Return (X, Y) of the center of cell containing provided text 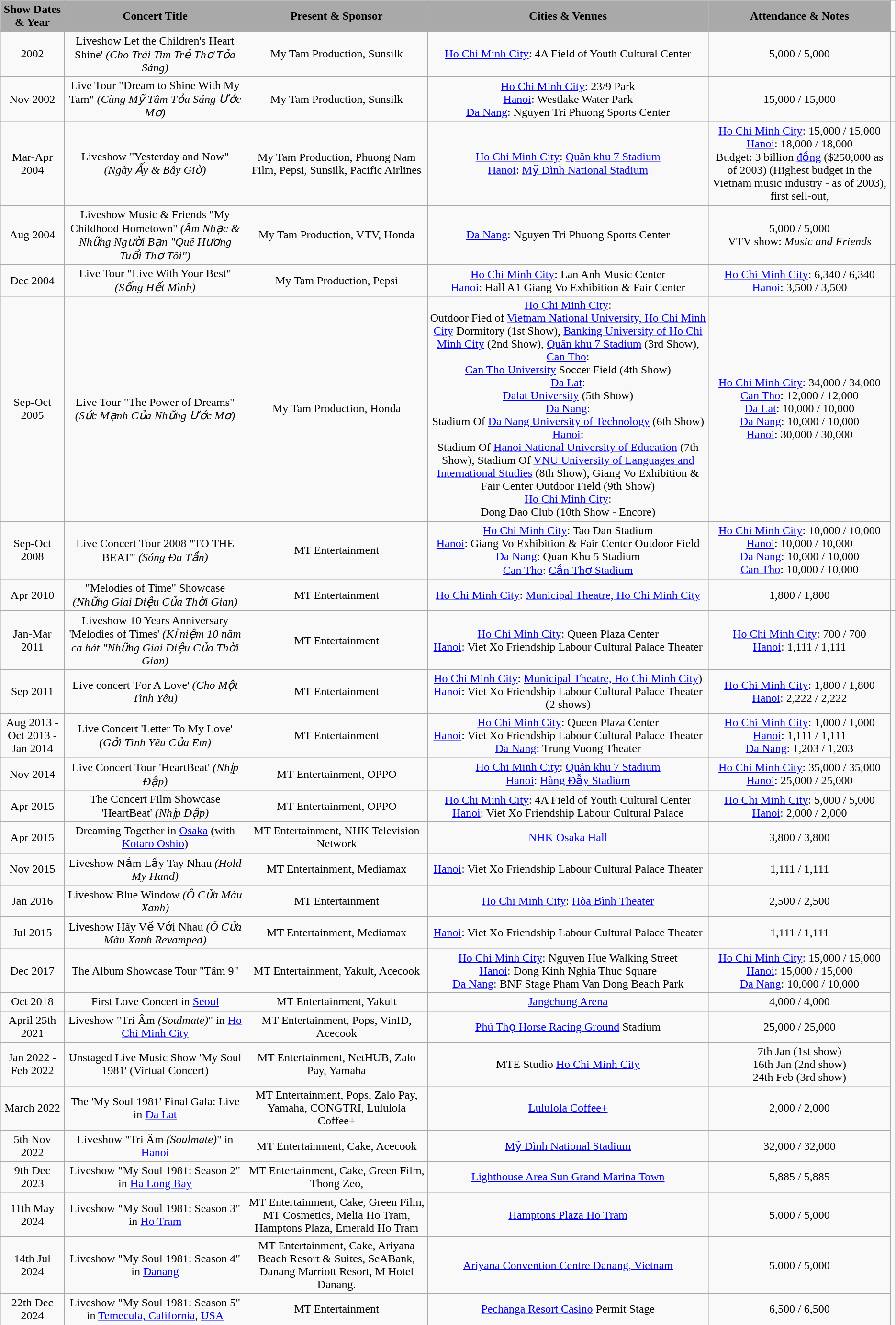
Liveshow Let the Children's Heart Shine' (Cho Trái Tim Trẻ Thơ Tỏa Sáng) (155, 54)
"Melodies of Time" Showcase (Những Giai Điệu Của Thời Gian) (155, 595)
Ho Chi Minh City: Lan Anh Music CenterHanoi: Hall A1 Giang Vo Exhibition & Fair Center (568, 281)
Live concert 'For A Love' (Cho Một Tình Yêu) (155, 691)
11th May 2024 (33, 1214)
MT Entertainment, Cake, Acecook (337, 1146)
9th Dec 2023 (33, 1177)
MT Entertainment, NetHUB, Zalo Pay, Yamaha (337, 1064)
Liveshow Hãy Về Với Nhau (Ô Cửa Màu Xanh Revamped) (155, 932)
Pechanga Resort Casino Permit Stage (568, 1309)
Aug 2004 (33, 235)
Liveshow "Tri Âm (Soulmate)" in Hanoi (155, 1146)
Apr 2010 (33, 595)
Live Concert Tour 'HeartBeat' (Nhịp Đập) (155, 774)
Liveshow "My Soul 1981: Season 2" in Ha Long Bay (155, 1177)
Live Concert Tour 2008 "TO THE BEAT" (Sóng Đa Tần) (155, 550)
32,000 / 32,000 (799, 1146)
Ho Chi Minh City: 35,000 / 35,000Hanoi: 25,000 / 25,000 (799, 774)
MT Entertainment, NHK Television Network (337, 838)
25,000 / 25,000 (799, 1026)
Liveshow "Tri Âm (Soulmate)" in Ho Chi Minh City (155, 1026)
Ho Chi Minh City: 10,000 / 10,000Hanoi: 10,000 / 10,000Da Nang: 10,000 / 10,000Can Tho: 10,000 / 10,000 (799, 550)
MT Entertainment, Cake, Green Film, Thong Zeo, (337, 1177)
Mar-Apr 2004 (33, 164)
Sep-Oct 2005 (33, 409)
April 25th 2021 (33, 1026)
Ho Chi Minh City: 4A Field of Youth Cultural CenterHanoi: Viet Xo Friendship Labour Cultural Palace (568, 806)
4,000 / 4,000 (799, 1002)
Hamptons Plaza Ho Tram (568, 1214)
5,000 / 5,000VTV show: Music and Friends (799, 235)
Attendance & Notes (799, 16)
The Album Showcase Tour "Tâm 9" (155, 971)
NHK Osaka Hall (568, 838)
Oct 2018 (33, 1002)
Ho Chi Minh City: 5,000 / 5,000Hanoi: 2,000 / 2,000 (799, 806)
MT Entertainment, Cake, Green Film, MT Cosmetics, Melia Ho Tram, Hamptons Plaza, Emerald Ho Tram (337, 1214)
14th Jul 2024 (33, 1265)
Live Tour "Live With Your Best" (Sống Hết Mình) (155, 281)
Show Dates & Year (33, 16)
March 2022 (33, 1108)
2,000 / 2,000 (799, 1108)
Ho Chi Minh City: Nguyen Hue Walking StreetHanoi: Dong Kinh Nghia Thuc SquareDa Nang: BNF Stage Pham Van Dong Beach Park (568, 971)
Lighthouse Area Sun Grand Marina Town (568, 1177)
The Concert Film Showcase 'HeartBeat' (Nhịp Đập) (155, 806)
Sep 2011 (33, 691)
Liveshow Music & Friends "My Childhood Hometown" (Âm Nhạc & Những Người Bạn "Quê Hương Tuổi Thơ Tôi") (155, 235)
Liveshow Nắm Lấy Tay Nhau (Hold My Hand) (155, 869)
Jangchung Arena (568, 1002)
Unstaged Live Music Show 'My Soul 1981' (Virtual Concert) (155, 1064)
Liveshow "My Soul 1981: Season 5" in Temecula, California, USA (155, 1309)
MT Entertainment, Pops, VinID, Acecook (337, 1026)
Concert Title (155, 16)
MT Entertainment, Pops, Zalo Pay, Yamaha, CONGTRI, Lululola Coffee+ (337, 1108)
Ho Chi Minh City: Municipal Theatre, Ho Chi Minh City)Hanoi: Viet Xo Friendship Labour Cultural Palace Theater (2 shows) (568, 691)
Liveshow 10 Years Anniversary 'Melodies of Times' (Kỉ niệm 10 năm ca hát "Những Giai Điệu Của Thời Gian) (155, 640)
Ho Chi Minh City: 34,000 / 34,000Can Tho: 12,000 / 12,000Da Lat: 10,000 / 10,000Da Nang: 10,000 / 10,000Hanoi: 30,000 / 30,000 (799, 409)
Ho Chi Minh City: Hòa Bình Theater (568, 901)
MT Entertainment, Yakult (337, 1002)
5,000 / 5,000 (799, 54)
Phú Thọ Horse Racing Ground Stadium (568, 1026)
My Tam Production, Pepsi (337, 281)
Aug 2013 - Oct 2013 - Jan 2014 (33, 735)
My Tam Production, VTV, Honda (337, 235)
Ariyana Convention Centre Danang, Vietnam (568, 1265)
3,800 / 3,800 (799, 838)
Jul 2015 (33, 932)
My Tam Production, Honda (337, 409)
Da Nang: Nguyen Tri Phuong Sports Center (568, 235)
MT Entertainment, Cake, Ariyana Beach Resort & Suites, SeABank, Danang Marriott Resort, M Hotel Danang. (337, 1265)
Ho Chi Minh City: 1,800 / 1,800Hanoi: 2,222 / 2,222 (799, 691)
Ho Chi Minh City: Quân khu 7 StadiumHanoi: Mỹ Đình National Stadium (568, 164)
Live Concert 'Letter To My Love' (Gởi Tình Yêu Của Em) (155, 735)
Nov 2014 (33, 774)
Jan 2016 (33, 901)
Jan-Mar 2011 (33, 640)
Mỹ Đình National Stadium (568, 1146)
MT Entertainment, Yakult, Acecook (337, 971)
Ho Chi Minh City: 6,340 / 6,340Hanoi: 3,500 / 3,500 (799, 281)
Present & Sponsor (337, 16)
2,500 / 2,500 (799, 901)
Ho Chi Minh City: 23/9 ParkHanoi: Westlake Water ParkDa Nang: Nguyen Tri Phuong Sports Center (568, 99)
Nov 2002 (33, 99)
Ho Chi Minh City: Quân khu 7 StadiumHanoi: Hàng Đẫy Stadium (568, 774)
Dreaming Together in Osaka (with Kotaro Oshio) (155, 838)
5th Nov 2022 (33, 1146)
Ho Chi Minh City: Queen Plaza CenterHanoi: Viet Xo Friendship Labour Cultural Palace Theater (568, 640)
The 'My Soul 1981' Final Gala: Live in Da Lat (155, 1108)
5,885 / 5,885 (799, 1177)
Liveshow "My Soul 1981: Season 4" in Danang (155, 1265)
Sep-Oct 2008 (33, 550)
Live Tour "Dream to Shine With My Tam" (Cùng Mỹ Tâm Tỏa Sáng Ước Mơ) (155, 99)
Live Tour "The Power of Dreams" (Sức Mạnh Của Những Ước Mơ) (155, 409)
Ho Chi Minh City: 700 / 700Hanoi: 1,111 / 1,111 (799, 640)
Liveshow Blue Window (Ô Cửa Màu Xanh) (155, 901)
15,000 / 15,000 (799, 99)
Cities & Venues (568, 16)
Nov 2015 (33, 869)
7th Jan (1st show)16th Jan (2nd show)24th Feb (3rd show) (799, 1064)
MTE Studio Ho Chi Minh City (568, 1064)
My Tam Production, Phuong Nam Film, Pepsi, Sunsilk, Pacific Airlines (337, 164)
First Love Concert in Seoul (155, 1002)
6,500 / 6,500 (799, 1309)
Ho Chi Minh City: 15,000 / 15,000Hanoi: 15,000 / 15,000Da Nang: 10,000 / 10,000 (799, 971)
Lululola Coffee+ (568, 1108)
Ho Chi Minh City: Queen Plaza CenterHanoi: Viet Xo Friendship Labour Cultural Palace TheaterDa Nang: Trung Vuong Theater (568, 735)
1,800 / 1,800 (799, 595)
22th Dec 2024 (33, 1309)
2002 (33, 54)
Liveshow "Yesterday and Now" (Ngày Ấy & Bây Giờ) (155, 164)
Dec 2004 (33, 281)
Ho Chi Minh City: 1,000 / 1,000Hanoi: 1,111 / 1,111Da Nang: 1,203 / 1,203 (799, 735)
Ho Chi Minh City: 4A Field of Youth Cultural Center (568, 54)
Liveshow "My Soul 1981: Season 3" in Ho Tram (155, 1214)
Dec 2017 (33, 971)
Ho Chi Minh City: Tao Dan StadiumHanoi: Giang Vo Exhibition & Fair Center Outdoor FieldDa Nang: Quan Khu 5 StadiumCan Tho: Cần Thơ Stadium (568, 550)
Ho Chi Minh City: Municipal Theatre, Ho Chi Minh City (568, 595)
Jan 2022 - Feb 2022 (33, 1064)
